Capture the cell that displays the provided text and extract its [x, y] central coordinate. 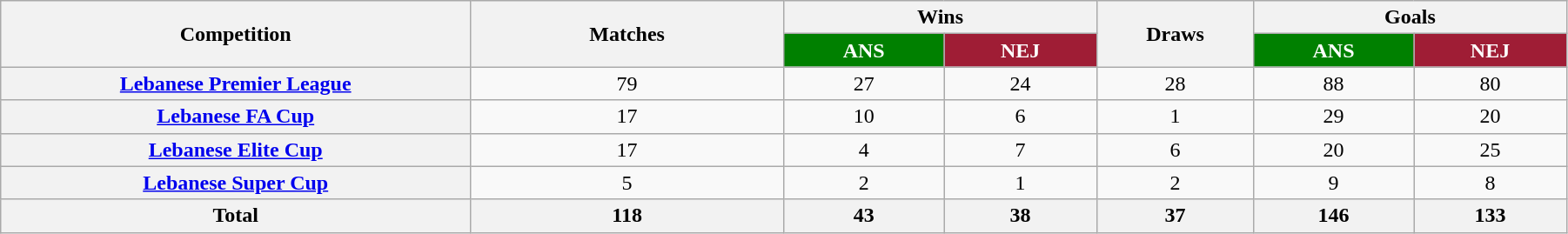
4 [864, 150]
28 [1175, 84]
Lebanese Premier League [236, 84]
Lebanese Super Cup [236, 183]
Lebanese Elite Cup [236, 150]
8 [1491, 183]
10 [864, 117]
80 [1491, 84]
37 [1175, 216]
43 [864, 216]
5 [627, 183]
118 [627, 216]
7 [1021, 150]
146 [1333, 216]
133 [1491, 216]
Goals [1410, 17]
29 [1333, 117]
Lebanese FA Cup [236, 117]
9 [1333, 183]
Total [236, 216]
79 [627, 84]
38 [1021, 216]
24 [1021, 84]
Draws [1175, 34]
Matches [627, 34]
88 [1333, 84]
25 [1491, 150]
Wins [941, 17]
Competition [236, 34]
27 [864, 84]
